Find where the given text appears and provide that cell's center as (X, Y) coordinate. 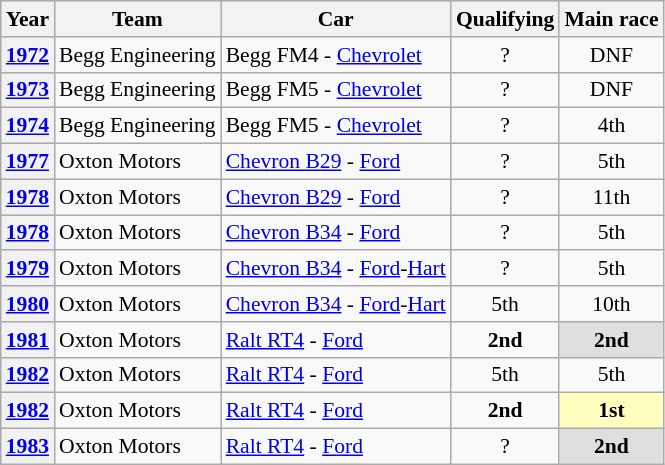
1974 (28, 126)
Qualifying (505, 19)
1981 (28, 340)
Main race (611, 19)
1977 (28, 162)
1973 (28, 90)
1979 (28, 269)
1972 (28, 55)
Begg FM4 - Chevrolet (336, 55)
Car (336, 19)
11th (611, 197)
Year (28, 19)
4th (611, 126)
Chevron B34 - Ford (336, 233)
1983 (28, 447)
Team (138, 19)
10th (611, 304)
1st (611, 411)
1980 (28, 304)
